Detect which cell encompasses the target text, then output its (x, y) center coordinate. 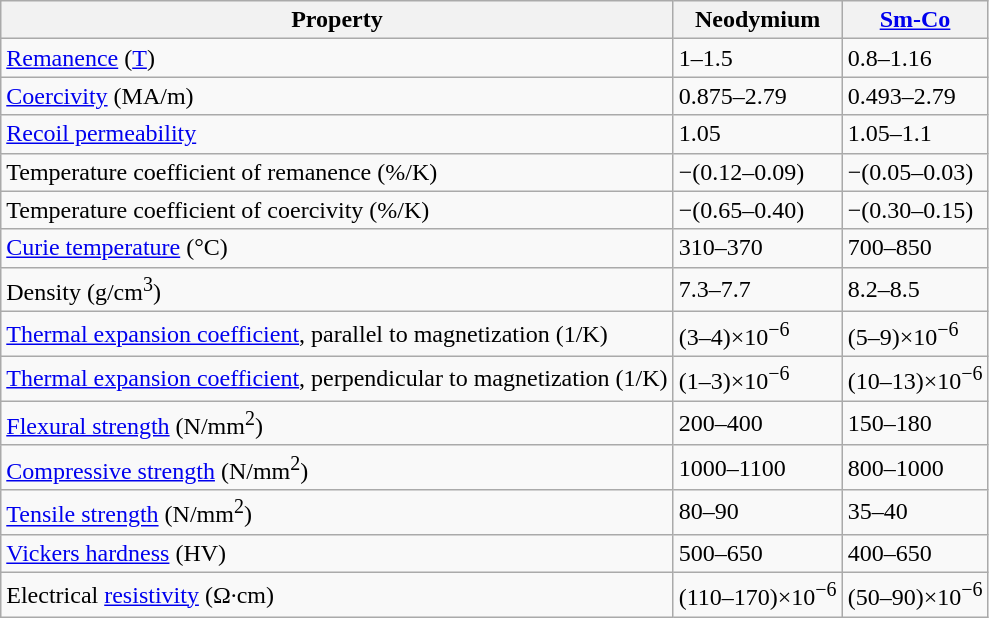
Sm-Co (915, 20)
(1–3)×10−6 (758, 378)
Compressive strength (N/mm2) (337, 468)
−(0.12–0.09) (758, 172)
8.2–8.5 (915, 290)
Property (337, 20)
0.875–2.79 (758, 96)
Flexural strength (N/mm2) (337, 424)
(5–9)×10−6 (915, 334)
Thermal expansion coefficient, perpendicular to magnetization (1/K) (337, 378)
35–40 (915, 512)
Temperature coefficient of remanence (%/K) (337, 172)
Thermal expansion coefficient, parallel to magnetization (1/K) (337, 334)
310–370 (758, 248)
80–90 (758, 512)
Recoil permeability (337, 134)
500–650 (758, 554)
150–180 (915, 424)
(110–170)×10−6 (758, 596)
−(0.65–0.40) (758, 210)
1.05–1.1 (915, 134)
−(0.30–0.15) (915, 210)
700–850 (915, 248)
1000–1100 (758, 468)
200–400 (758, 424)
7.3–7.7 (758, 290)
Coercivity (MA/m) (337, 96)
800–1000 (915, 468)
400–650 (915, 554)
(10–13)×10−6 (915, 378)
1.05 (758, 134)
1–1.5 (758, 58)
0.493–2.79 (915, 96)
Neodymium (758, 20)
−(0.05–0.03) (915, 172)
0.8–1.16 (915, 58)
(3–4)×10−6 (758, 334)
Electrical resistivity (Ω·cm) (337, 596)
Density (g/cm3) (337, 290)
Vickers hardness (HV) (337, 554)
Tensile strength (N/mm2) (337, 512)
(50–90)×10−6 (915, 596)
Remanence (T) (337, 58)
Curie temperature (°C) (337, 248)
Temperature coefficient of coercivity (%/K) (337, 210)
